Extract the [X, Y] coordinate from the center of the cell holding the provided text.  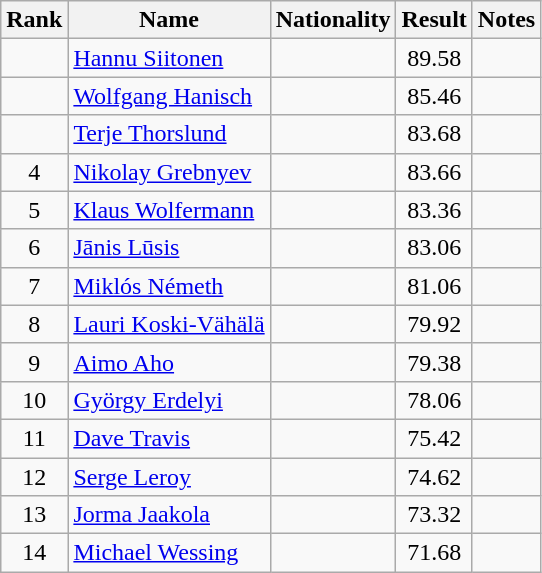
83.36 [434, 210]
83.66 [434, 172]
83.68 [434, 134]
4 [34, 172]
7 [34, 286]
Lauri Koski-Vähälä [169, 324]
Nikolay Grebnyev [169, 172]
5 [34, 210]
Michael Wessing [169, 553]
78.06 [434, 400]
Aimo Aho [169, 362]
13 [34, 515]
Terje Thorslund [169, 134]
Wolfgang Hanisch [169, 96]
71.68 [434, 553]
Jorma Jaakola [169, 515]
Serge Leroy [169, 477]
6 [34, 248]
Result [434, 20]
83.06 [434, 248]
György Erdelyi [169, 400]
73.32 [434, 515]
79.92 [434, 324]
Rank [34, 20]
Nationality [333, 20]
Notes [506, 20]
Name [169, 20]
8 [34, 324]
12 [34, 477]
Jānis Lūsis [169, 248]
10 [34, 400]
9 [34, 362]
89.58 [434, 58]
Hannu Siitonen [169, 58]
14 [34, 553]
11 [34, 438]
85.46 [434, 96]
Dave Travis [169, 438]
79.38 [434, 362]
81.06 [434, 286]
75.42 [434, 438]
74.62 [434, 477]
Miklós Németh [169, 286]
Klaus Wolfermann [169, 210]
